Identify which cell holds the provided text, then report its [X, Y] central coordinate. 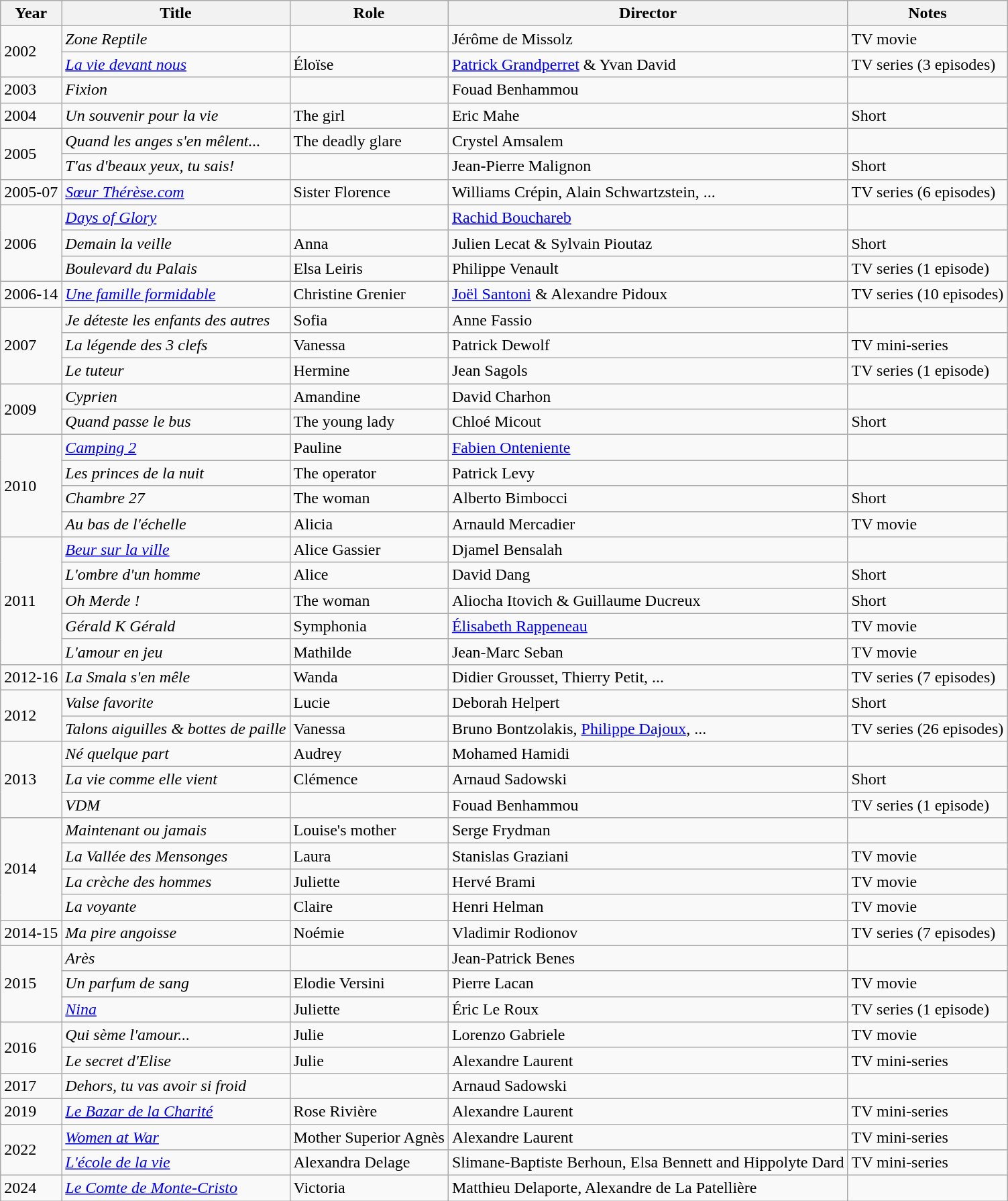
Chloé Micout [648, 422]
Audrey [369, 754]
Lucie [369, 702]
David Charhon [648, 397]
Alice Gassier [369, 550]
2005-07 [31, 192]
TV series (26 episodes) [928, 728]
Victoria [369, 1188]
2006 [31, 243]
Julien Lecat & Sylvain Pioutaz [648, 243]
Noémie [369, 933]
Philippe Venault [648, 268]
Jean Sagols [648, 371]
Cyprien [176, 397]
Title [176, 13]
Lorenzo Gabriele [648, 1035]
The young lady [369, 422]
Patrick Dewolf [648, 346]
Clémence [369, 780]
Jean-Marc Seban [648, 651]
Le Comte de Monte-Cristo [176, 1188]
Fixion [176, 90]
Une famille formidable [176, 294]
T'as d'beaux yeux, tu sais! [176, 166]
La vie comme elle vient [176, 780]
2004 [31, 115]
Symphonia [369, 626]
Crystel Amsalem [648, 141]
Bruno Bontzolakis, Philippe Dajoux, ... [648, 728]
Élisabeth Rappeneau [648, 626]
TV series (10 episodes) [928, 294]
Dehors, tu vas avoir si froid [176, 1086]
2022 [31, 1150]
Williams Crépin, Alain Schwartzstein, ... [648, 192]
2010 [31, 486]
Rose Rivière [369, 1111]
Arès [176, 958]
Christine Grenier [369, 294]
2014 [31, 869]
Djamel Bensalah [648, 550]
Anna [369, 243]
Zone Reptile [176, 39]
Days of Glory [176, 217]
Director [648, 13]
Jean-Patrick Benes [648, 958]
Les princes de la nuit [176, 473]
Women at War [176, 1137]
Arnauld Mercadier [648, 524]
Mohamed Hamidi [648, 754]
2024 [31, 1188]
Pierre Lacan [648, 984]
Year [31, 13]
Notes [928, 13]
Matthieu Delaporte, Alexandre de La Patellière [648, 1188]
Ma pire angoisse [176, 933]
L'amour en jeu [176, 651]
La Smala s'en mêle [176, 677]
The girl [369, 115]
2011 [31, 600]
Alberto Bimbocci [648, 499]
Elodie Versini [369, 984]
David Dang [648, 575]
La Vallée des Mensonges [176, 856]
Louise's mother [369, 831]
2014-15 [31, 933]
Wanda [369, 677]
Mathilde [369, 651]
Je déteste les enfants des autres [176, 320]
Nina [176, 1009]
2016 [31, 1047]
Hervé Brami [648, 882]
Elsa Leiris [369, 268]
Un parfum de sang [176, 984]
Oh Merde ! [176, 600]
2012 [31, 715]
Rachid Bouchareb [648, 217]
Claire [369, 907]
2005 [31, 154]
Le tuteur [176, 371]
TV series (3 episodes) [928, 64]
Né quelque part [176, 754]
Quand les anges s'en mêlent... [176, 141]
Alice [369, 575]
Valse favorite [176, 702]
Alexandra Delage [369, 1163]
TV series (6 episodes) [928, 192]
Jérôme de Missolz [648, 39]
Éric Le Roux [648, 1009]
2002 [31, 52]
2009 [31, 409]
Demain la veille [176, 243]
L'école de la vie [176, 1163]
Hermine [369, 371]
Serge Frydman [648, 831]
Patrick Levy [648, 473]
Henri Helman [648, 907]
2013 [31, 780]
Joël Santoni & Alexandre Pidoux [648, 294]
Gérald K Gérald [176, 626]
Fabien Onteniente [648, 448]
Laura [369, 856]
Le Bazar de la Charité [176, 1111]
2006-14 [31, 294]
Maintenant ou jamais [176, 831]
Boulevard du Palais [176, 268]
Sofia [369, 320]
La vie devant nous [176, 64]
Qui sème l'amour... [176, 1035]
Talons aiguilles & bottes de paille [176, 728]
Patrick Grandperret & Yvan David [648, 64]
2019 [31, 1111]
La crèche des hommes [176, 882]
Au bas de l'échelle [176, 524]
2012-16 [31, 677]
2003 [31, 90]
The operator [369, 473]
Anne Fassio [648, 320]
Didier Grousset, Thierry Petit, ... [648, 677]
Deborah Helpert [648, 702]
L'ombre d'un homme [176, 575]
Le secret d'Elise [176, 1060]
Sister Florence [369, 192]
Beur sur la ville [176, 550]
Eric Mahe [648, 115]
Quand passe le bus [176, 422]
VDM [176, 805]
Vladimir Rodionov [648, 933]
Camping 2 [176, 448]
Amandine [369, 397]
2007 [31, 346]
Jean-Pierre Malignon [648, 166]
Slimane-Baptiste Berhoun, Elsa Bennett and Hippolyte Dard [648, 1163]
La voyante [176, 907]
Éloïse [369, 64]
2017 [31, 1086]
Role [369, 13]
Stanislas Graziani [648, 856]
Aliocha Itovich & Guillaume Ducreux [648, 600]
Mother Superior Agnès [369, 1137]
Un souvenir pour la vie [176, 115]
Sœur Thérèse.com [176, 192]
2015 [31, 984]
La légende des 3 clefs [176, 346]
The deadly glare [369, 141]
Pauline [369, 448]
Chambre 27 [176, 499]
Alicia [369, 524]
